Return (x, y) of the center of cell containing provided text 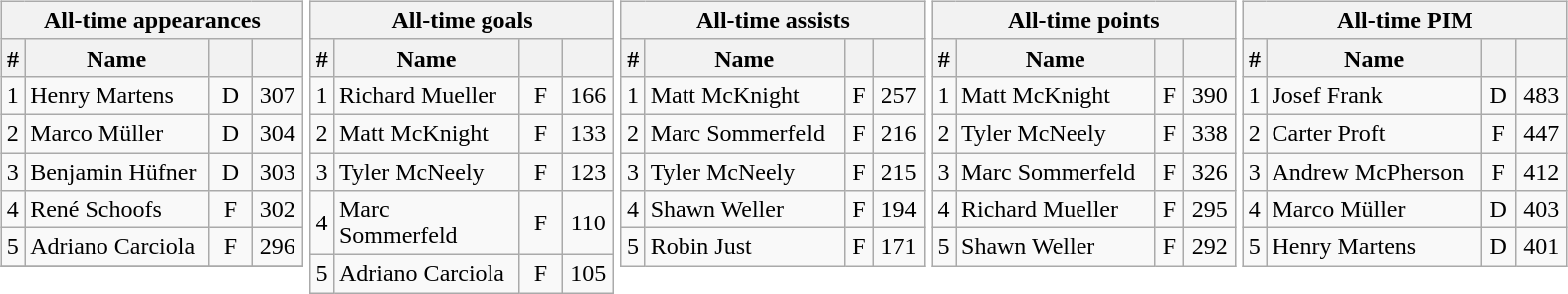
215 (899, 172)
390 (1210, 95)
Carter Proft (1374, 133)
René Schoofs (117, 210)
257 (899, 95)
All-time appearances (151, 20)
All-time goals (462, 20)
292 (1210, 247)
338 (1210, 133)
307 (277, 95)
412 (1541, 172)
Josef Frank (1374, 95)
403 (1541, 210)
All-time points (1084, 20)
296 (277, 247)
133 (589, 133)
326 (1210, 172)
Robin Just (744, 247)
302 (277, 210)
Andrew McPherson (1374, 172)
105 (589, 274)
171 (899, 247)
Benjamin Hüfner (117, 172)
304 (277, 133)
All-time PIM (1405, 20)
All-time assists (772, 20)
216 (899, 133)
194 (899, 210)
110 (589, 222)
166 (589, 95)
303 (277, 172)
483 (1541, 95)
401 (1541, 247)
447 (1541, 133)
295 (1210, 210)
123 (589, 172)
